Determine the [x, y] coordinate at the center of the cell enclosing the given text.  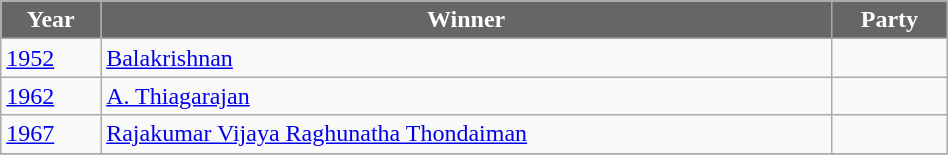
Winner [466, 20]
Party [890, 20]
1962 [51, 96]
Year [51, 20]
Rajakumar Vijaya Raghunatha Thondaiman [466, 134]
1967 [51, 134]
1952 [51, 58]
Balakrishnan [466, 58]
A. Thiagarajan [466, 96]
